Output the [X, Y] coordinate of the center of the cell containing the given text.  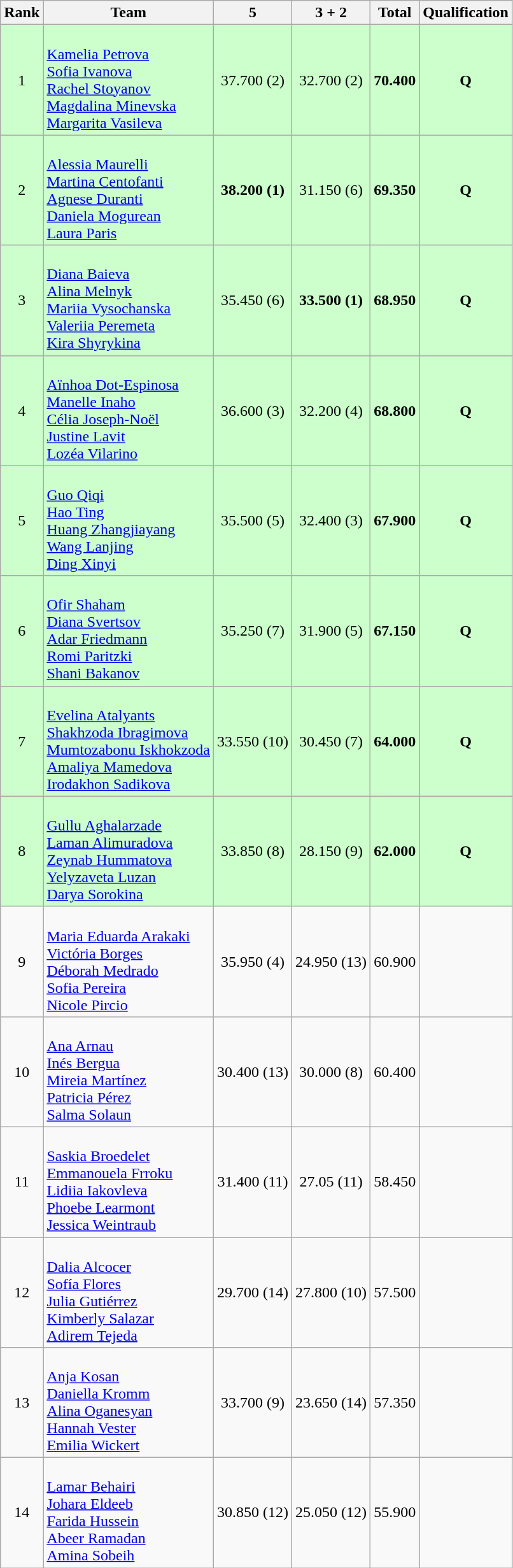
35.450 (6) [253, 301]
37.700 (2) [253, 80]
58.450 [395, 1182]
30.000 (8) [331, 1071]
2 [22, 190]
38.200 (1) [253, 190]
32.400 (3) [331, 521]
30.400 (13) [253, 1071]
33.550 (10) [253, 741]
70.400 [395, 80]
24.950 (13) [331, 962]
13 [22, 1402]
Alessia MaurelliMartina CentofantiAgnese DurantiDaniela MogureanLaura Paris [129, 190]
29.700 (14) [253, 1292]
33.850 (8) [253, 851]
Rank [22, 13]
Aïnhoa Dot-EspinosaManelle InahoCélia Joseph-NoëlJustine LavitLozéa Vilarino [129, 410]
10 [22, 1071]
36.600 (3) [253, 410]
30.850 (12) [253, 1513]
35.500 (5) [253, 521]
Dalia AlcocerSofía FloresJulia GutiérrezKimberly SalazarAdirem Tejeda [129, 1292]
Ofir ShahamDiana SvertsovAdar FriedmannRomi ParitzkiShani Bakanov [129, 631]
32.200 (4) [331, 410]
28.150 (9) [331, 851]
57.350 [395, 1402]
35.950 (4) [253, 962]
Gullu AghalarzadeLaman AlimuradovaZeynab HummatovaYelyzaveta LuzanDarya Sorokina [129, 851]
35.250 (7) [253, 631]
64.000 [395, 741]
7 [22, 741]
69.350 [395, 190]
31.150 (6) [331, 190]
31.900 (5) [331, 631]
Total [395, 13]
Ana ArnauInés BerguaMireia MartínezPatricia PérezSalma Solaun [129, 1071]
11 [22, 1182]
32.700 (2) [331, 80]
23.650 (14) [331, 1402]
57.500 [395, 1292]
Saskia BroedeletEmmanouela FrrokuLidiia IakovlevaPhoebe LearmontJessica Weintraub [129, 1182]
12 [22, 1292]
Diana BaievaAlina MelnykMariia VysochanskaValeriia PeremetaKira Shyrykina [129, 301]
55.900 [395, 1513]
62.000 [395, 851]
27.05 (11) [331, 1182]
1 [22, 80]
Team [129, 13]
25.050 (12) [331, 1513]
33.700 (9) [253, 1402]
3 + 2 [331, 13]
9 [22, 962]
67.900 [395, 521]
31.400 (11) [253, 1182]
6 [22, 631]
68.950 [395, 301]
60.900 [395, 962]
68.800 [395, 410]
14 [22, 1513]
4 [22, 410]
3 [22, 301]
Guo QiqiHao TingHuang ZhangjiayangWang LanjingDing Xinyi [129, 521]
Maria Eduarda ArakakiVictória BorgesDéborah MedradoSofia PereiraNicole Pircio [129, 962]
27.800 (10) [331, 1292]
Qualification [466, 13]
30.450 (7) [331, 741]
Kamelia PetrovaSofia IvanovaRachel StoyanovMagdalina MinevskaMargarita Vasileva [129, 80]
Evelina AtalyantsShakhzoda IbragimovaMumtozabonu IskhokzodaAmaliya MamedovaIrodakhon Sadikova [129, 741]
Lamar BehairiJohara EldeebFarida HusseinAbeer RamadanAmina Sobeih [129, 1513]
33.500 (1) [331, 301]
67.150 [395, 631]
Anja KosanDaniella KrommAlina OganesyanHannah VesterEmilia Wickert [129, 1402]
60.400 [395, 1071]
8 [22, 851]
